Find where the given text appears and provide that cell's center as [X, Y] coordinate. 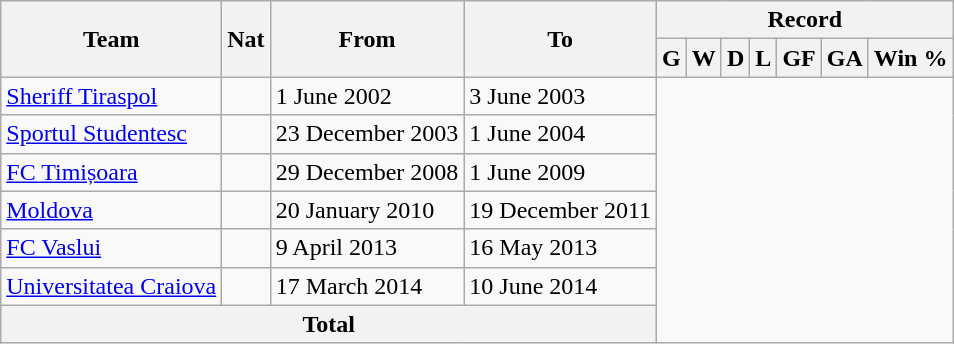
GA [844, 58]
Nat [246, 39]
16 May 2013 [560, 248]
To [560, 39]
20 January 2010 [367, 210]
Win % [910, 58]
W [704, 58]
Record [805, 20]
Total [329, 324]
Team [112, 39]
From [367, 39]
1 June 2002 [367, 96]
FC Vaslui [112, 248]
Universitatea Craiova [112, 286]
G [672, 58]
L [764, 58]
1 June 2009 [560, 172]
10 June 2014 [560, 286]
Sportul Studentesc [112, 134]
Moldova [112, 210]
9 April 2013 [367, 248]
19 December 2011 [560, 210]
17 March 2014 [367, 286]
1 June 2004 [560, 134]
FC Timișoara [112, 172]
D [735, 58]
3 June 2003 [560, 96]
GF [799, 58]
23 December 2003 [367, 134]
Sheriff Tiraspol [112, 96]
29 December 2008 [367, 172]
